From the cell containing the given text, extract its center point as (x, y) coordinate. 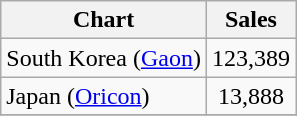
13,888 (250, 96)
Chart (104, 20)
123,389 (250, 58)
Japan (Oricon) (104, 96)
South Korea (Gaon) (104, 58)
Sales (250, 20)
